Detect which cell encompasses the target text, then output its [x, y] center coordinate. 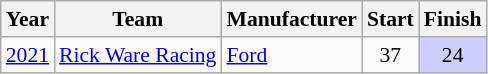
Rick Ware Racing [138, 55]
Ford [291, 55]
37 [390, 55]
Manufacturer [291, 19]
Start [390, 19]
24 [453, 55]
Year [28, 19]
2021 [28, 55]
Finish [453, 19]
Team [138, 19]
